Output the [X, Y] coordinate of the center of the cell containing the given text.  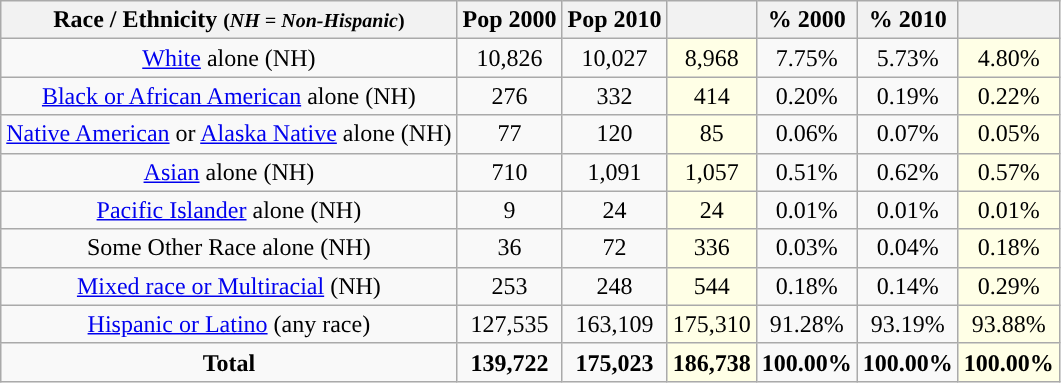
10,027 [614, 58]
Pacific Islander alone (NH) [229, 210]
710 [510, 172]
Mixed race or Multiracial (NH) [229, 286]
Race / Ethnicity (NH = Non-Hispanic) [229, 20]
0.19% [908, 96]
544 [712, 286]
Black or African American alone (NH) [229, 96]
4.80% [1008, 58]
0.06% [806, 134]
186,738 [712, 362]
139,722 [510, 362]
% 2010 [908, 20]
276 [510, 96]
Pop 2000 [510, 20]
White alone (NH) [229, 58]
0.62% [908, 172]
7.75% [806, 58]
93.19% [908, 324]
Asian alone (NH) [229, 172]
72 [614, 248]
120 [614, 134]
1,057 [712, 172]
248 [614, 286]
0.07% [908, 134]
85 [712, 134]
77 [510, 134]
175,023 [614, 362]
8,968 [712, 58]
336 [712, 248]
Native American or Alaska Native alone (NH) [229, 134]
36 [510, 248]
332 [614, 96]
0.20% [806, 96]
0.57% [1008, 172]
253 [510, 286]
Total [229, 362]
9 [510, 210]
1,091 [614, 172]
Some Other Race alone (NH) [229, 248]
% 2000 [806, 20]
163,109 [614, 324]
175,310 [712, 324]
0.22% [1008, 96]
0.05% [1008, 134]
0.29% [1008, 286]
0.14% [908, 286]
0.04% [908, 248]
0.03% [806, 248]
93.88% [1008, 324]
91.28% [806, 324]
Hispanic or Latino (any race) [229, 324]
Pop 2010 [614, 20]
5.73% [908, 58]
10,826 [510, 58]
414 [712, 96]
127,535 [510, 324]
0.51% [806, 172]
